Return the [x, y] coordinate for the center point of the cell that contains the specified text.  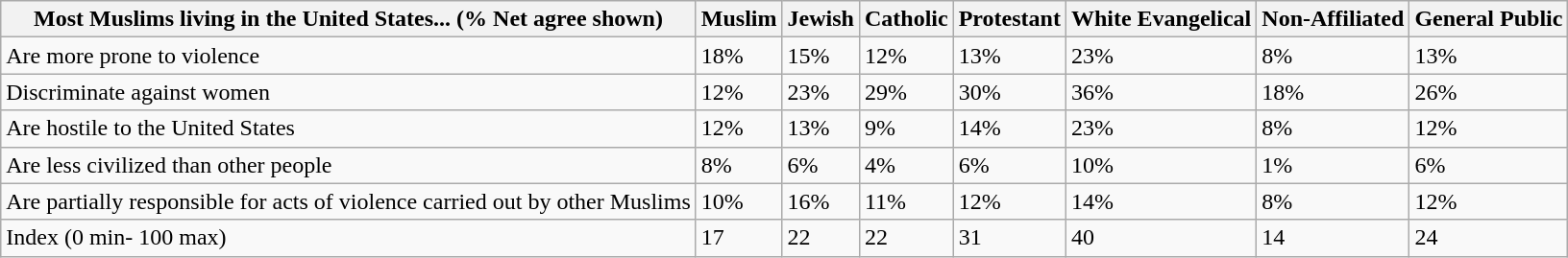
White Evangelical [1161, 19]
29% [906, 92]
17 [739, 238]
Protestant [1009, 19]
Are more prone to violence [349, 56]
Discriminate against women [349, 92]
1% [1334, 165]
Are hostile to the United States [349, 129]
16% [821, 201]
9% [906, 129]
26% [1489, 92]
14 [1334, 238]
30% [1009, 92]
Are partially responsible for acts of violence carried out by other Muslims [349, 201]
Non-Affiliated [1334, 19]
11% [906, 201]
Are less civilized than other people [349, 165]
Most Muslims living in the United States... (% Net agree shown) [349, 19]
24 [1489, 238]
4% [906, 165]
Jewish [821, 19]
40 [1161, 238]
31 [1009, 238]
15% [821, 56]
Muslim [739, 19]
Catholic [906, 19]
General Public [1489, 19]
36% [1161, 92]
Index (0 min- 100 max) [349, 238]
